Return the [X, Y] coordinate for the center point of the cell that contains the specified text.  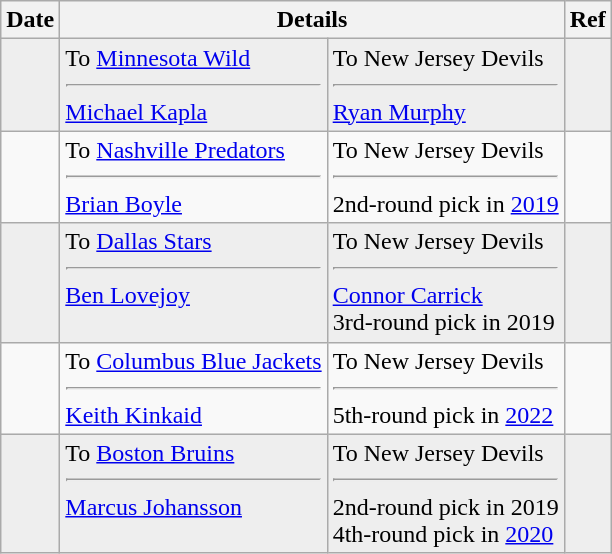
To New Jersey DevilsRyan Murphy [446, 85]
To Dallas StarsBen Lovejoy [194, 282]
To New Jersey DevilsConnor Carrick3rd-round pick in 2019 [446, 282]
Ref [588, 20]
To Minnesota WildMichael Kapla [194, 85]
To New Jersey Devils2nd-round pick in 2019 [446, 177]
To Nashville PredatorsBrian Boyle [194, 177]
Details [312, 20]
To Columbus Blue JacketsKeith Kinkaid [194, 388]
Date [30, 20]
To Boston BruinsMarcus Johansson [194, 494]
To New Jersey Devils5th-round pick in 2022 [446, 388]
To New Jersey Devils2nd-round pick in 20194th-round pick in 2020 [446, 494]
